Pinpoint the cell where the given text exists, returning its [x, y] midpoint coordinate. 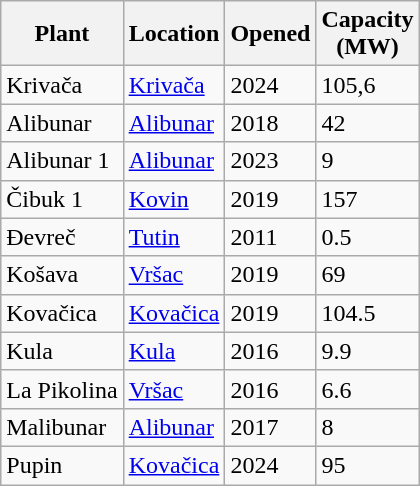
8 [368, 427]
104.5 [368, 313]
42 [368, 123]
95 [368, 465]
2017 [270, 427]
105,6 [368, 85]
Opened [270, 34]
69 [368, 275]
Malibunar [62, 427]
La Pikolina [62, 389]
Kovin [174, 199]
Đevreč [62, 237]
157 [368, 199]
6.6 [368, 389]
Tutin [174, 237]
Alibunar 1 [62, 161]
9.9 [368, 351]
0.5 [368, 237]
9 [368, 161]
2023 [270, 161]
Pupin [62, 465]
Čibuk 1 [62, 199]
Location [174, 34]
Košava [62, 275]
2018 [270, 123]
Capacity(MW) [368, 34]
Plant [62, 34]
2011 [270, 237]
